Scan for the cell matching the given text and deliver its (x, y) coordinate at center. 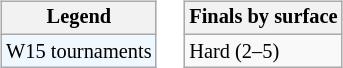
Finals by surface (263, 18)
W15 tournaments (78, 51)
Legend (78, 18)
Hard (2–5) (263, 51)
